Find where the given text appears and provide that cell's center as [X, Y] coordinate. 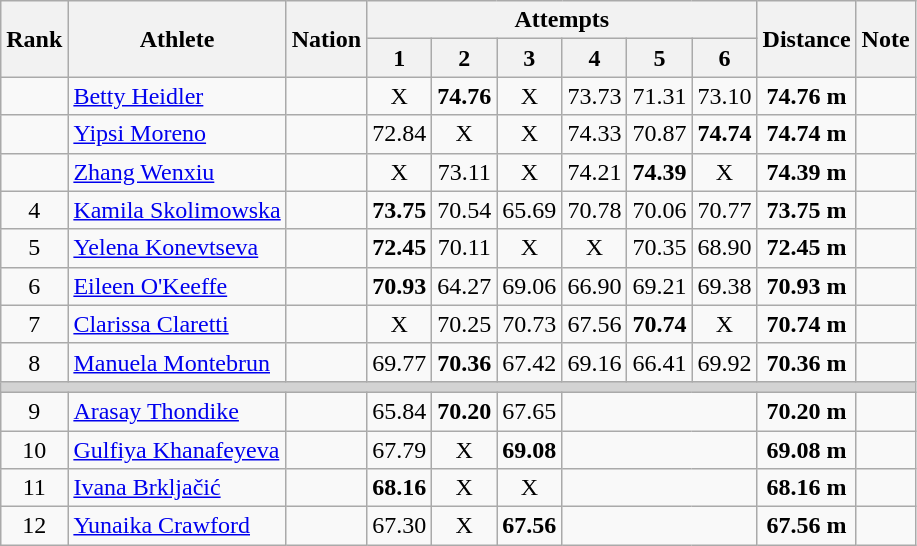
73.73 [594, 96]
70.77 [724, 210]
73.10 [724, 96]
Nation [326, 39]
12 [34, 526]
Arasay Thondike [177, 411]
66.41 [660, 362]
68.16 m [806, 488]
70.73 [530, 324]
70.93 [400, 286]
69.38 [724, 286]
Kamila Skolimowska [177, 210]
Betty Heidler [177, 96]
10 [34, 449]
72.45 [400, 248]
71.31 [660, 96]
74.76 [464, 96]
70.36 m [806, 362]
70.36 [464, 362]
70.25 [464, 324]
70.06 [660, 210]
64.27 [464, 286]
67.30 [400, 526]
Yipsi Moreno [177, 134]
Yelena Konevtseva [177, 248]
68.90 [724, 248]
70.20 [464, 411]
68.16 [400, 488]
70.35 [660, 248]
70.78 [594, 210]
67.79 [400, 449]
Athlete [177, 39]
69.16 [594, 362]
Clarissa Claretti [177, 324]
69.77 [400, 362]
70.93 m [806, 286]
66.90 [594, 286]
70.20 m [806, 411]
67.65 [530, 411]
74.39 [660, 172]
73.75 m [806, 210]
72.45 m [806, 248]
70.74 [660, 324]
Note [886, 39]
72.84 [400, 134]
2 [464, 58]
Zhang Wenxiu [177, 172]
Rank [34, 39]
74.33 [594, 134]
74.39 m [806, 172]
Gulfiya Khanafeyeva [177, 449]
9 [34, 411]
69.21 [660, 286]
69.92 [724, 362]
74.21 [594, 172]
69.08 m [806, 449]
70.11 [464, 248]
11 [34, 488]
73.11 [464, 172]
Attempts [562, 20]
67.42 [530, 362]
74.74 [724, 134]
7 [34, 324]
65.69 [530, 210]
70.54 [464, 210]
3 [530, 58]
Manuela Montebrun [177, 362]
74.76 m [806, 96]
67.56 m [806, 526]
69.08 [530, 449]
70.87 [660, 134]
Yunaika Crawford [177, 526]
74.74 m [806, 134]
Distance [806, 39]
73.75 [400, 210]
8 [34, 362]
1 [400, 58]
65.84 [400, 411]
69.06 [530, 286]
70.74 m [806, 324]
Eileen O'Keeffe [177, 286]
Ivana Brkljačić [177, 488]
